Provide the (x, y) coordinate of the cell's center where the given text is located.  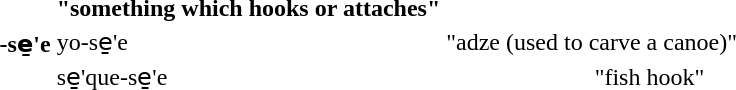
yo-se̱'e (248, 42)
